Determine the (x, y) coordinate at the center of the cell enclosing the given text.  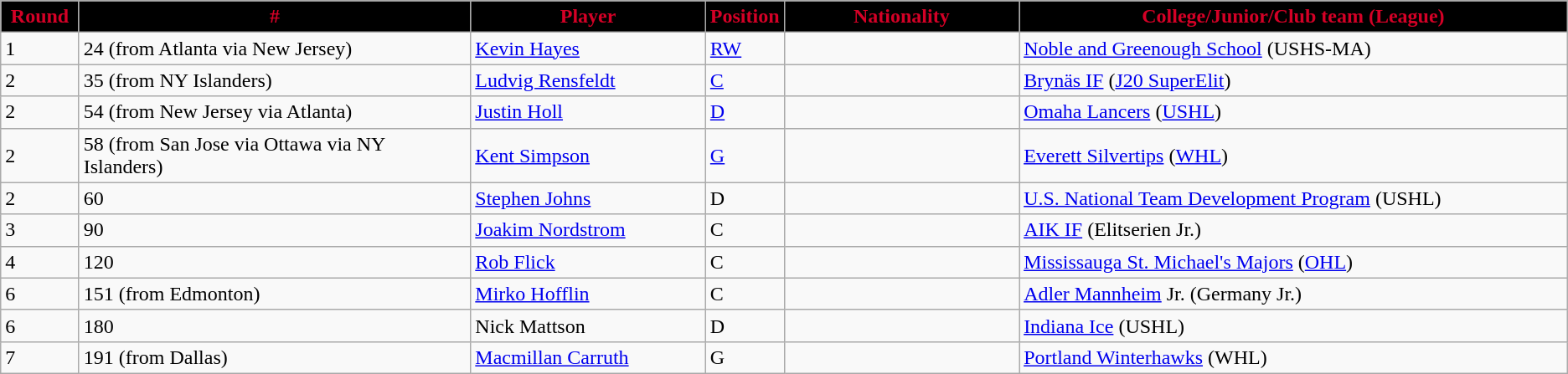
Kevin Hayes (588, 49)
1 (40, 49)
RW (745, 49)
Noble and Greenough School (USHS-MA) (1293, 49)
Indiana Ice (USHL) (1293, 325)
U.S. National Team Development Program (USHL) (1293, 198)
Stephen Johns (588, 198)
24 (from Atlanta via New Jersey) (275, 49)
54 (from New Jersey via Atlanta) (275, 112)
Mississauga St. Michael's Majors (OHL) (1293, 262)
Omaha Lancers (USHL) (1293, 112)
Portland Winterhawks (WHL) (1293, 357)
191 (from Dallas) (275, 357)
Justin Holl (588, 112)
151 (from Edmonton) (275, 294)
60 (275, 198)
AIK IF (Elitserien Jr.) (1293, 230)
90 (275, 230)
Everett Silvertips (WHL) (1293, 156)
120 (275, 262)
College/Junior/Club team (League) (1293, 17)
Brynäs IF (J20 SuperElit) (1293, 80)
3 (40, 230)
Nationality (901, 17)
Round (40, 17)
Player (588, 17)
180 (275, 325)
7 (40, 357)
Macmillan Carruth (588, 357)
Adler Mannheim Jr. (Germany Jr.) (1293, 294)
58 (from San Jose via Ottawa via NY Islanders) (275, 156)
# (275, 17)
4 (40, 262)
Rob Flick (588, 262)
Nick Mattson (588, 325)
Ludvig Rensfeldt (588, 80)
35 (from NY Islanders) (275, 80)
Mirko Hofflin (588, 294)
Kent Simpson (588, 156)
Position (745, 17)
Joakim Nordstrom (588, 230)
